Return the (x, y) coordinate for the center point of the cell that contains the specified text.  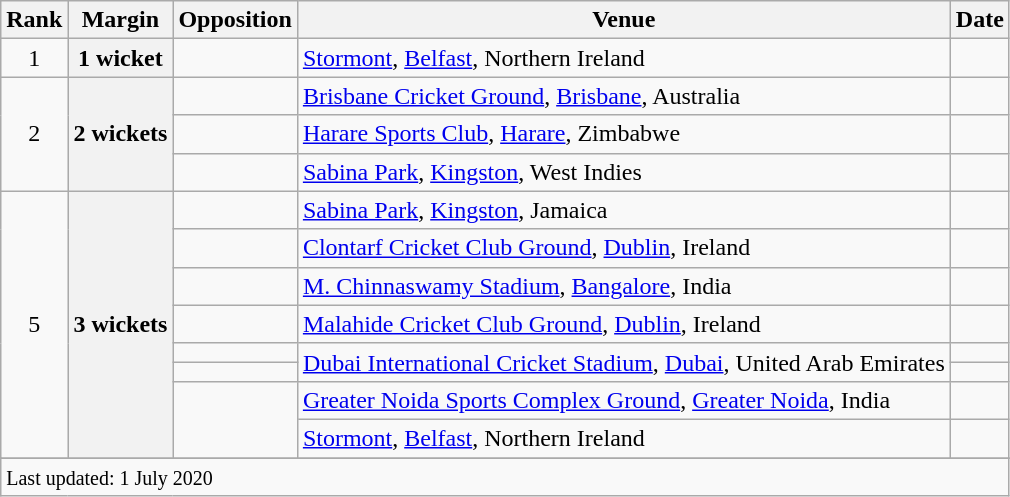
Venue (624, 20)
Dubai International Cricket Stadium, Dubai, United Arab Emirates (624, 362)
Sabina Park, Kingston, Jamaica (624, 210)
Last updated: 1 July 2020 (506, 477)
1 (34, 58)
Date (980, 20)
Harare Sports Club, Harare, Zimbabwe (624, 134)
Margin (120, 20)
2 wickets (120, 134)
Sabina Park, Kingston, West Indies (624, 172)
Malahide Cricket Club Ground, Dublin, Ireland (624, 324)
Greater Noida Sports Complex Ground, Greater Noida, India (624, 400)
Brisbane Cricket Ground, Brisbane, Australia (624, 96)
Opposition (235, 20)
5 (34, 324)
3 wickets (120, 324)
M. Chinnaswamy Stadium, Bangalore, India (624, 286)
1 wicket (120, 58)
Rank (34, 20)
Clontarf Cricket Club Ground, Dublin, Ireland (624, 248)
2 (34, 134)
